Capture the cell that displays the provided text and extract its (X, Y) central coordinate. 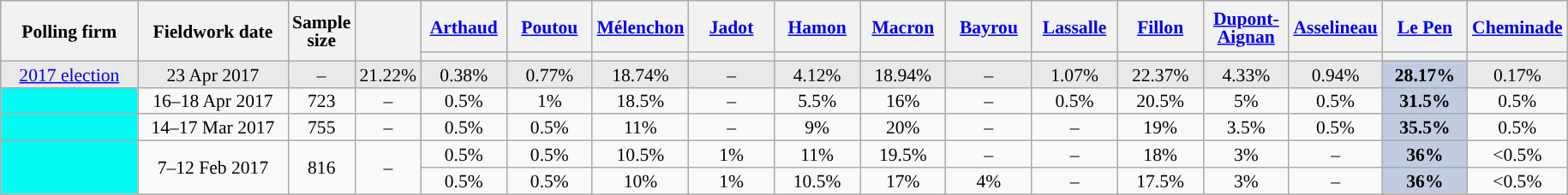
1.07% (1074, 74)
4.33% (1246, 74)
Samplesize (321, 31)
7–12 Feb 2017 (212, 168)
28.17% (1425, 74)
19.5% (903, 154)
10% (640, 181)
Polling firm (69, 31)
Mélenchon (640, 27)
Arthaud (464, 27)
Cheminade (1517, 27)
0.77% (549, 74)
Macron (903, 27)
0.94% (1335, 74)
14–17 Mar 2017 (212, 128)
9% (817, 128)
2017 election (69, 74)
22.37% (1160, 74)
723 (321, 101)
4.12% (817, 74)
16–18 Apr 2017 (212, 101)
17% (903, 181)
19% (1160, 128)
Fillon (1160, 27)
5% (1246, 101)
17.5% (1160, 181)
Hamon (817, 27)
20% (903, 128)
Dupont-Aignan (1246, 27)
18.74% (640, 74)
Jadot (731, 27)
21.22% (387, 74)
20.5% (1160, 101)
18.5% (640, 101)
Le Pen (1425, 27)
0.38% (464, 74)
755 (321, 128)
Lassalle (1074, 27)
31.5% (1425, 101)
0.17% (1517, 74)
Poutou (549, 27)
18% (1160, 154)
5.5% (817, 101)
35.5% (1425, 128)
Asselineau (1335, 27)
4% (989, 181)
16% (903, 101)
816 (321, 168)
18.94% (903, 74)
Fieldwork date (212, 31)
Bayrou (989, 27)
23 Apr 2017 (212, 74)
3.5% (1246, 128)
